Capture the cell that displays the provided text and extract its [X, Y] central coordinate. 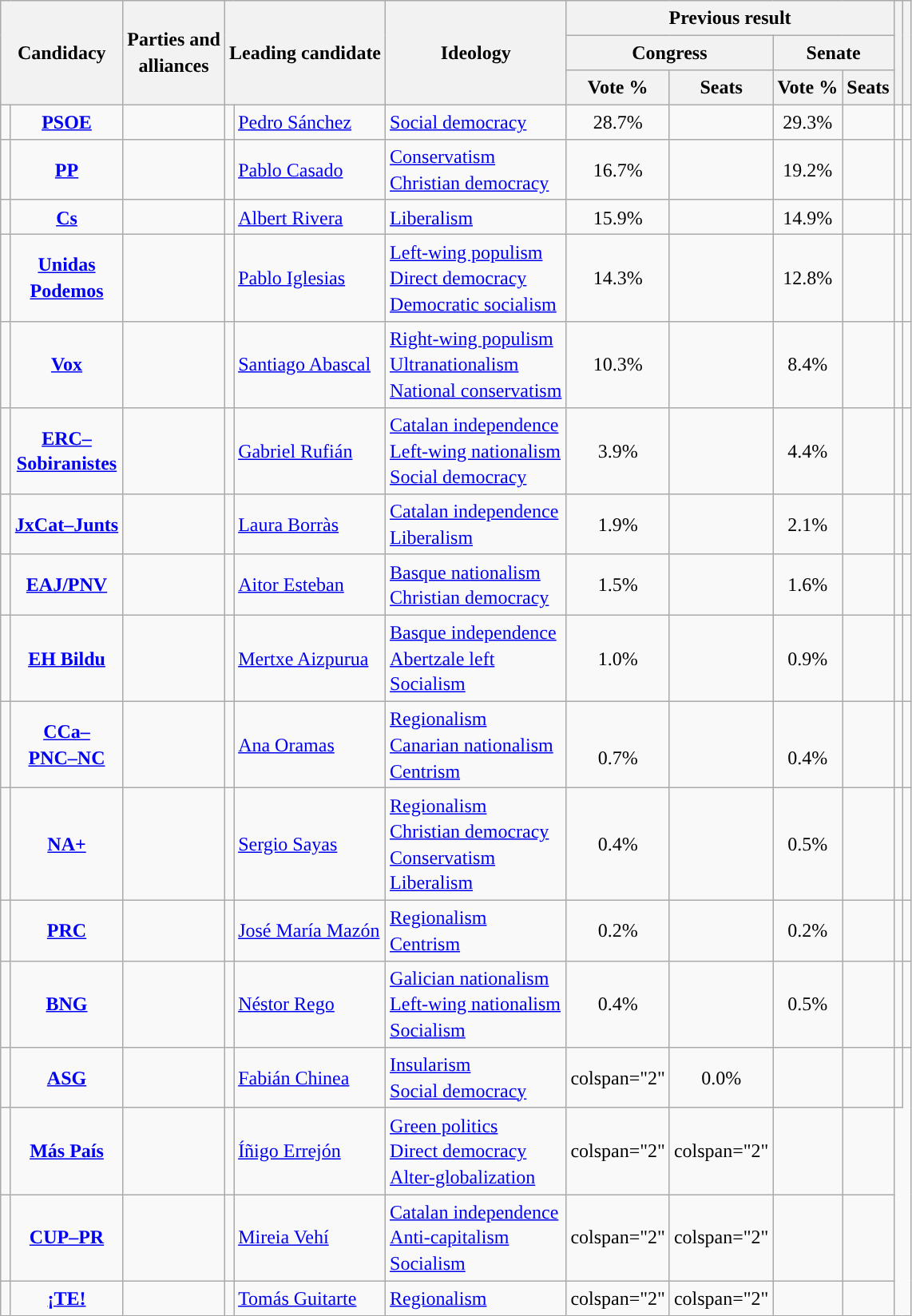
16.7% [618, 170]
Sergio Sayas [310, 845]
8.4% [808, 364]
Right-wing populismUltranationalismNational conservatism [476, 364]
Regionalism [476, 1298]
Pablo Iglesias [310, 278]
Laura Borràs [310, 525]
1.9% [618, 525]
Aitor Esteban [310, 585]
Santiago Abascal [310, 364]
Mertxe Aizpurua [310, 658]
29.3% [808, 121]
Más País [66, 1151]
2.1% [808, 525]
EAJ/PNV [66, 585]
10.3% [618, 364]
Íñigo Errejón [310, 1151]
Cs [66, 217]
0.7% [618, 744]
Tomás Guitarte [310, 1298]
Basque nationalismChristian democracy [476, 585]
PP [66, 170]
4.4% [808, 450]
1.6% [808, 585]
JxCat–Junts [66, 525]
José María Mazón [310, 930]
Vox [66, 364]
0.9% [808, 658]
Parties andalliances [174, 53]
Green politicsDirect democracyAlter-globalization [476, 1151]
Catalan independenceAnti-capitalismSocialism [476, 1238]
Senate [834, 53]
Néstor Rego [310, 1004]
UnidasPodemos [66, 278]
ASG [66, 1077]
Galician nationalismLeft-wing nationalismSocialism [476, 1004]
Pedro Sánchez [310, 121]
1.5% [618, 585]
0.0% [721, 1077]
Catalan independenceLiberalism [476, 525]
19.2% [808, 170]
Liberalism [476, 217]
1.0% [618, 658]
Candidacy [62, 53]
BNG [66, 1004]
Gabriel Rufián [310, 450]
ConservatismChristian democracy [476, 170]
Fabián Chinea [310, 1077]
14.9% [808, 217]
InsularismSocial democracy [476, 1077]
Pablo Casado [310, 170]
Previous result [730, 18]
12.8% [808, 278]
Catalan independenceLeft-wing nationalismSocial democracy [476, 450]
PRC [66, 930]
Social democracy [476, 121]
PSOE [66, 121]
Basque independenceAbertzale leftSocialism [476, 658]
28.7% [618, 121]
EH Bildu [66, 658]
15.9% [618, 217]
CCa–PNC–NC [66, 744]
NA+ [66, 845]
RegionalismCanarian nationalismCentrism [476, 744]
RegionalismCentrism [476, 930]
Congress [669, 53]
3.9% [618, 450]
Mireia Vehí [310, 1238]
Albert Rivera [310, 217]
ERC–Sobiranistes [66, 450]
RegionalismChristian democracyConservatismLiberalism [476, 845]
Ideology [476, 53]
Left-wing populismDirect democracyDemocratic socialism [476, 278]
CUP–PR [66, 1238]
14.3% [618, 278]
¡TE! [66, 1298]
Ana Oramas [310, 744]
Leading candidate [305, 53]
